Locate the cell with the specified text and output its [x, y] center coordinate. 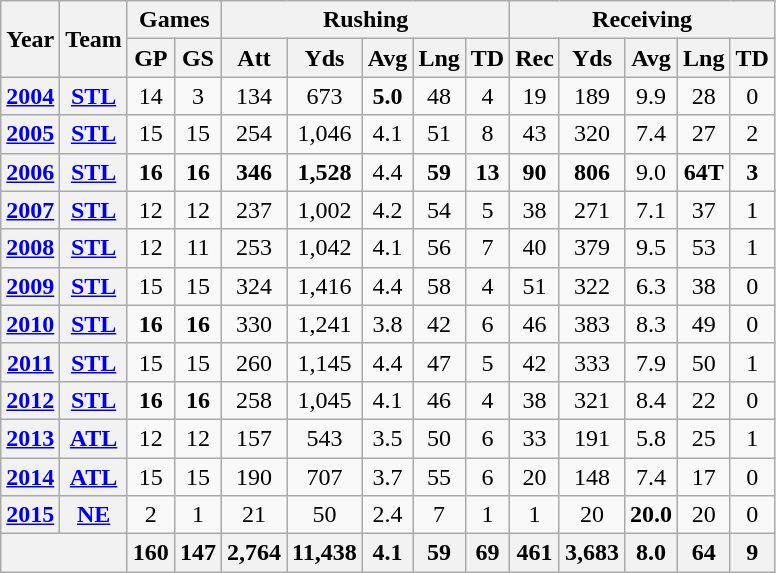
6.3 [652, 286]
43 [535, 134]
2007 [30, 210]
8.4 [652, 400]
69 [487, 553]
49 [704, 324]
260 [254, 362]
Year [30, 39]
2005 [30, 134]
3.5 [388, 438]
1,145 [325, 362]
2012 [30, 400]
2014 [30, 477]
28 [704, 96]
Rushing [365, 20]
2008 [30, 248]
1,042 [325, 248]
134 [254, 96]
14 [150, 96]
21 [254, 515]
673 [325, 96]
7.1 [652, 210]
19 [535, 96]
Team [94, 39]
707 [325, 477]
237 [254, 210]
22 [704, 400]
1,528 [325, 172]
8.3 [652, 324]
2009 [30, 286]
Rec [535, 58]
64 [704, 553]
13 [487, 172]
271 [592, 210]
1,002 [325, 210]
8 [487, 134]
254 [254, 134]
9 [752, 553]
320 [592, 134]
3.7 [388, 477]
189 [592, 96]
25 [704, 438]
147 [198, 553]
191 [592, 438]
56 [439, 248]
11 [198, 248]
54 [439, 210]
2.4 [388, 515]
333 [592, 362]
322 [592, 286]
40 [535, 248]
330 [254, 324]
324 [254, 286]
17 [704, 477]
5.0 [388, 96]
48 [439, 96]
543 [325, 438]
3,683 [592, 553]
2013 [30, 438]
2004 [30, 96]
90 [535, 172]
160 [150, 553]
2006 [30, 172]
190 [254, 477]
5.8 [652, 438]
1,045 [325, 400]
157 [254, 438]
7.9 [652, 362]
2010 [30, 324]
9.9 [652, 96]
806 [592, 172]
58 [439, 286]
Games [174, 20]
2,764 [254, 553]
Att [254, 58]
258 [254, 400]
11,438 [325, 553]
2011 [30, 362]
37 [704, 210]
1,046 [325, 134]
379 [592, 248]
33 [535, 438]
253 [254, 248]
1,416 [325, 286]
1,241 [325, 324]
2015 [30, 515]
27 [704, 134]
NE [94, 515]
4.2 [388, 210]
Receiving [642, 20]
346 [254, 172]
55 [439, 477]
20.0 [652, 515]
53 [704, 248]
9.0 [652, 172]
47 [439, 362]
9.5 [652, 248]
148 [592, 477]
8.0 [652, 553]
461 [535, 553]
GS [198, 58]
321 [592, 400]
3.8 [388, 324]
383 [592, 324]
GP [150, 58]
64T [704, 172]
